Locate the cell with the specified text and output its [X, Y] center coordinate. 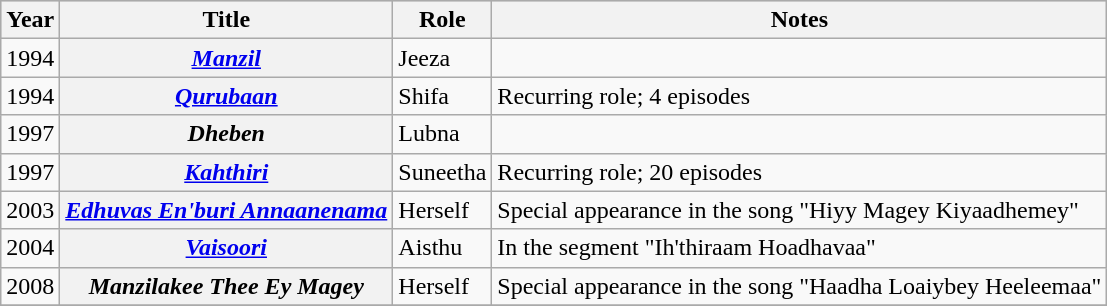
Manzil [226, 58]
Vaisoori [226, 248]
Suneetha [442, 172]
Notes [800, 20]
Edhuvas En'buri Annaanenama [226, 210]
Role [442, 20]
Qurubaan [226, 96]
Recurring role; 20 episodes [800, 172]
2003 [30, 210]
Special appearance in the song "Haadha Loaiybey Heeleemaa" [800, 286]
Title [226, 20]
Year [30, 20]
Manzilakee Thee Ey Magey [226, 286]
Shifa [442, 96]
Kahthiri [226, 172]
Special appearance in the song "Hiyy Magey Kiyaadhemey" [800, 210]
Jeeza [442, 58]
Lubna [442, 134]
Dheben [226, 134]
Aisthu [442, 248]
2008 [30, 286]
Recurring role; 4 episodes [800, 96]
2004 [30, 248]
In the segment "Ih'thiraam Hoadhavaa" [800, 248]
